From the cell containing the given text, extract its center point as [X, Y] coordinate. 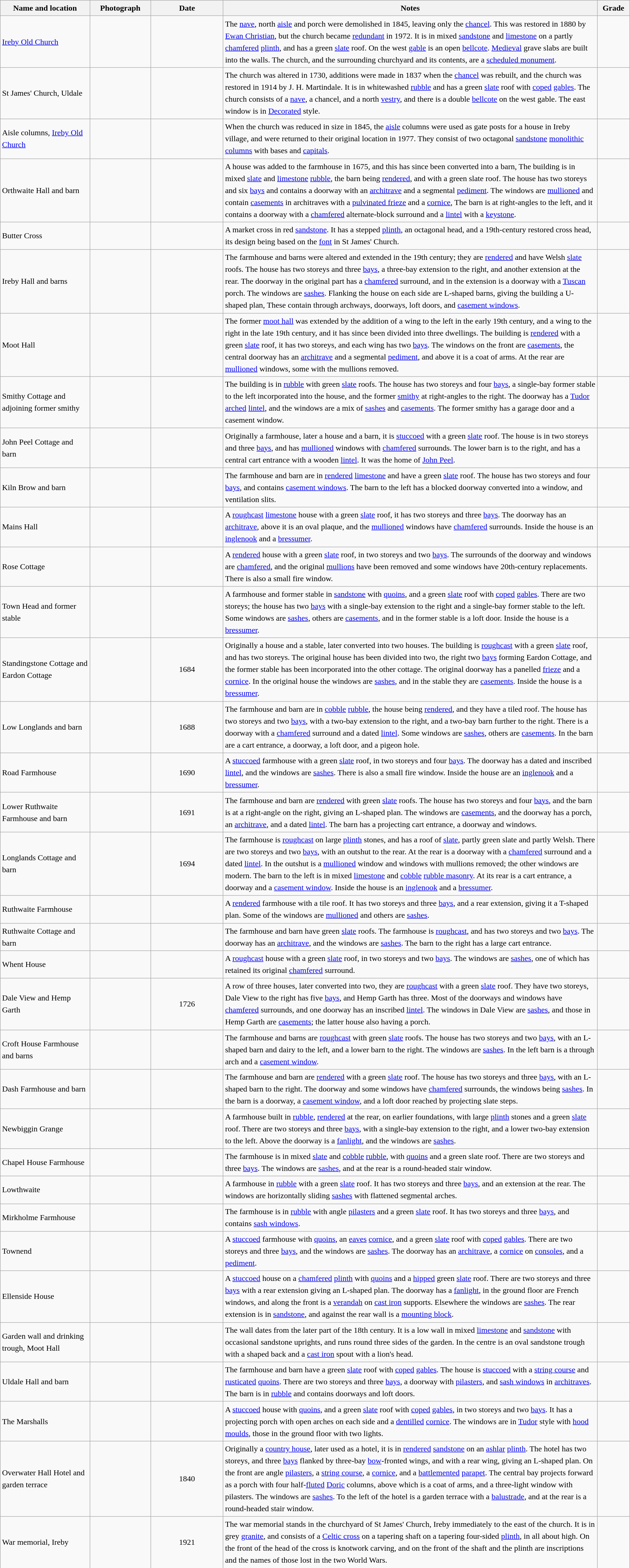
Chapel House Farmhouse [45, 1162]
Notes [410, 8]
1726 [187, 1004]
1688 [187, 727]
Dale View and Hemp Garth [45, 1004]
Orthwaite Hall and barn [45, 190]
Ruthwaite Cottage and barn [45, 937]
Rose Cottage [45, 567]
The Marshalls [45, 1421]
Town Head and former stable [45, 612]
1921 [187, 1542]
Date [187, 8]
1691 [187, 812]
Uldale Hall and barn [45, 1382]
Standingstone Cottage andEardon Cottage [45, 670]
Smithy Cottage and adjoining former smithy [45, 402]
John Peel Cottage and barn [45, 448]
Ireby Old Church [45, 42]
1840 [187, 1479]
Whent House [45, 964]
Lower Ruthwaite Farmhouse and barn [45, 812]
Ireby Hall and barns [45, 281]
Name and location [45, 8]
Dash Farmhouse and barn [45, 1089]
Grade [613, 8]
Low Longlands and barn [45, 727]
The farmhouse is in rubble with angle pilasters and a green slate roof. It has two storeys and three bays, and contains sash windows. [410, 1217]
Mirkholme Farmhouse [45, 1217]
Kiln Brow and barn [45, 487]
Moot Hall [45, 345]
1694 [187, 864]
1690 [187, 773]
Photograph [120, 8]
Croft House Farmhouse and barns [45, 1049]
Longlands Cottage and barn [45, 864]
1684 [187, 670]
Lowthwaite [45, 1190]
War memorial, Ireby [45, 1542]
St James' Church, Uldale [45, 93]
Butter Cross [45, 236]
Ellenside House [45, 1297]
Townend [45, 1251]
Garden wall and drinking trough, Moot Hall [45, 1342]
Newbiggin Grange [45, 1128]
Aisle columns, Ireby Old Church [45, 139]
Road Farmhouse [45, 773]
Overwater Hall Hotel andgarden terrace [45, 1479]
Ruthwaite Farmhouse [45, 909]
Mains Hall [45, 527]
